Scan for the cell matching the given text and deliver its [x, y] coordinate at center. 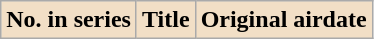
Original airdate [284, 20]
Title [166, 20]
No. in series [69, 20]
